Determine the [X, Y] coordinate at the center of the cell enclosing the given text.  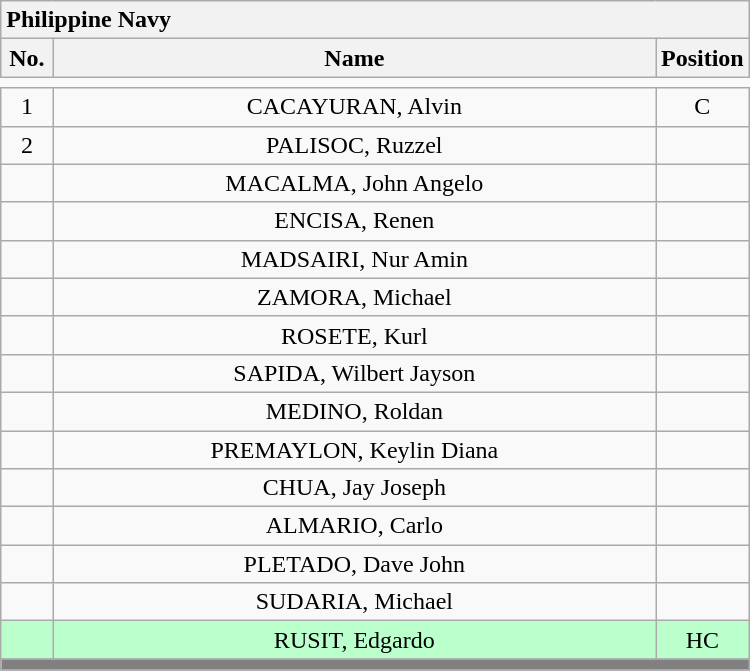
SAPIDA, Wilbert Jayson [354, 373]
ZAMORA, Michael [354, 297]
ROSETE, Kurl [354, 335]
C [703, 107]
ALMARIO, Carlo [354, 526]
HC [703, 640]
Position [703, 58]
2 [27, 145]
SUDARIA, Michael [354, 602]
CACAYURAN, Alvin [354, 107]
1 [27, 107]
MACALMA, John Angelo [354, 183]
MADSAIRI, Nur Amin [354, 259]
RUSIT, Edgardo [354, 640]
No. [27, 58]
CHUA, Jay Joseph [354, 488]
MEDINO, Roldan [354, 411]
Philippine Navy [375, 20]
PALISOC, Ruzzel [354, 145]
ENCISA, Renen [354, 221]
PREMAYLON, Keylin Diana [354, 449]
Name [354, 58]
PLETADO, Dave John [354, 564]
